Pinpoint the cell where the given text exists, returning its [x, y] midpoint coordinate. 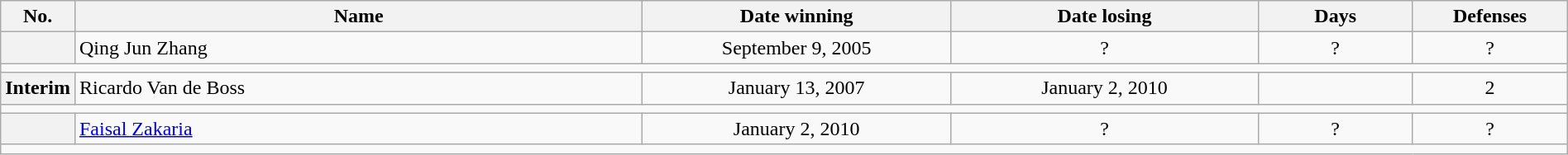
Interim [38, 88]
2 [1490, 88]
Name [358, 16]
January 13, 2007 [797, 88]
Defenses [1490, 16]
Days [1335, 16]
Faisal Zakaria [358, 129]
No. [38, 16]
Ricardo Van de Boss [358, 88]
Date winning [797, 16]
Qing Jun Zhang [358, 48]
Date losing [1104, 16]
September 9, 2005 [797, 48]
